Pinpoint the cell where the given text exists, returning its [x, y] midpoint coordinate. 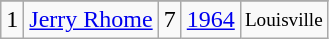
7 [170, 20]
1 [12, 20]
Louisville [284, 20]
Jerry Rhome [91, 20]
1964 [210, 20]
